For the text-containing cell, return its midpoint in [x, y] coordinate format. 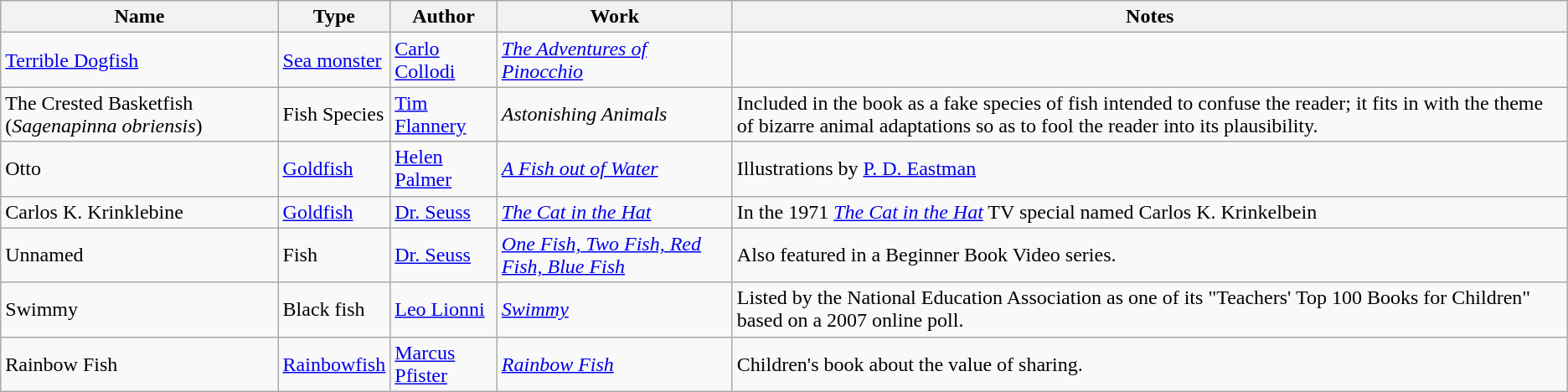
Author [444, 17]
Illustrations by P. D. Eastman [1149, 169]
Leo Lionni [444, 310]
Carlo Collodi [444, 60]
Listed by the National Education Association as one of its "Teachers' Top 100 Books for Children" based on a 2007 online poll. [1149, 310]
Otto [139, 169]
The Cat in the Hat [615, 212]
The Adventures of Pinocchio [615, 60]
Children's book about the value of sharing. [1149, 364]
Fish [334, 255]
Terrible Dogfish [139, 60]
Rainbowfish [334, 364]
Carlos K. Krinklebine [139, 212]
In the 1971 The Cat in the Hat TV special named Carlos K. Krinkelbein [1149, 212]
Also featured in a Beginner Book Video series. [1149, 255]
A Fish out of Water [615, 169]
Sea monster [334, 60]
Marcus Pfister [444, 364]
One Fish, Two Fish, Red Fish, Blue Fish [615, 255]
The Crested Basketfish (Sagenapinna obriensis) [139, 114]
Type [334, 17]
Unnamed [139, 255]
Tim Flannery [444, 114]
Helen Palmer [444, 169]
Name [139, 17]
Black fish [334, 310]
Astonishing Animals [615, 114]
Notes [1149, 17]
Work [615, 17]
Fish Species [334, 114]
